Extract the (X, Y) coordinate from the center of the cell holding the provided text.  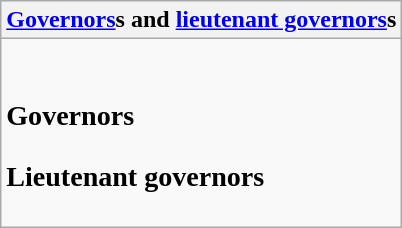
GovernorsLieutenant governors (202, 133)
Governorss and lieutenant governorss (202, 20)
